Determine the (X, Y) coordinate at the center of the cell enclosing the given text.  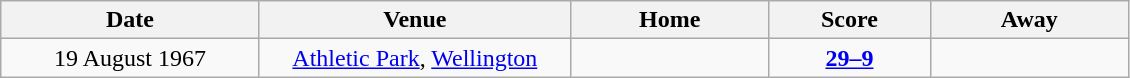
Score (850, 20)
Home (670, 20)
Athletic Park, Wellington (414, 58)
Away (1030, 20)
29–9 (850, 58)
Venue (414, 20)
19 August 1967 (130, 58)
Date (130, 20)
